Scan for the cell matching the given text and deliver its [x, y] coordinate at center. 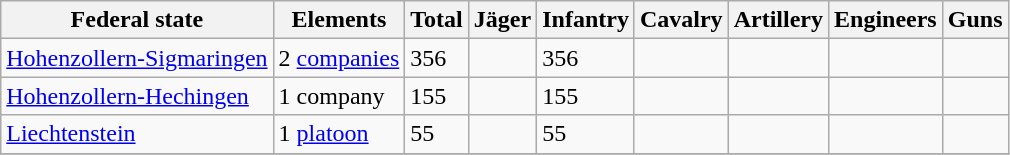
Artillery [778, 20]
Infantry [586, 20]
Total [437, 20]
1 company [339, 96]
Cavalry [681, 20]
Hohenzollern-Sigmaringen [137, 58]
Jäger [502, 20]
2 companies [339, 58]
1 platoon [339, 134]
Engineers [885, 20]
Liechtenstein [137, 134]
Elements [339, 20]
Federal state [137, 20]
Guns [975, 20]
Hohenzollern-Hechingen [137, 96]
